Output the [x, y] coordinate of the center of the cell containing the given text.  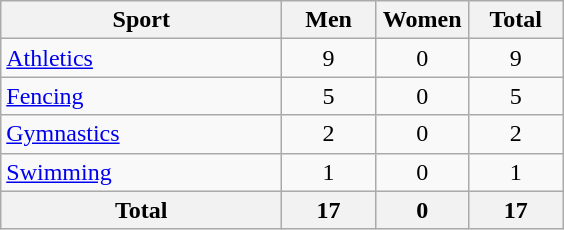
Swimming [142, 172]
Sport [142, 20]
Athletics [142, 58]
Men [329, 20]
Fencing [142, 96]
Gymnastics [142, 134]
Women [422, 20]
